Detect which cell encompasses the target text, then output its (x, y) center coordinate. 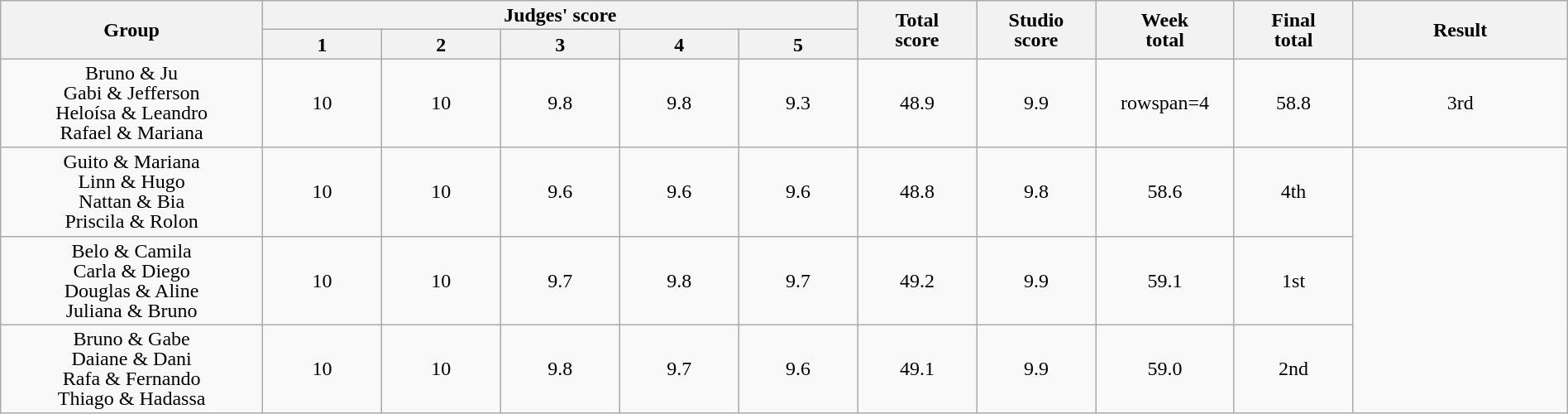
Weektotal (1164, 30)
3rd (1460, 103)
48.8 (917, 192)
Finaltotal (1293, 30)
58.8 (1293, 103)
Totalscore (917, 30)
Studioscore (1036, 30)
Result (1460, 30)
Group (132, 30)
3 (560, 45)
Belo & CamilaCarla & DiegoDouglas & AlineJuliana & Bruno (132, 280)
4 (679, 45)
Guito & MarianaLinn & HugoNattan & BiaPriscila & Rolon (132, 192)
48.9 (917, 103)
58.6 (1164, 192)
5 (798, 45)
rowspan=4 (1164, 103)
2 (441, 45)
2nd (1293, 369)
59.1 (1164, 280)
49.2 (917, 280)
1st (1293, 280)
Bruno & JuGabi & JeffersonHeloísa & LeandroRafael & Mariana (132, 103)
59.0 (1164, 369)
Judges' score (560, 15)
9.3 (798, 103)
1 (322, 45)
4th (1293, 192)
49.1 (917, 369)
Bruno & GabeDaiane & DaniRafa & FernandoThiago & Hadassa (132, 369)
